Output the [x, y] coordinate of the center of the cell containing the given text.  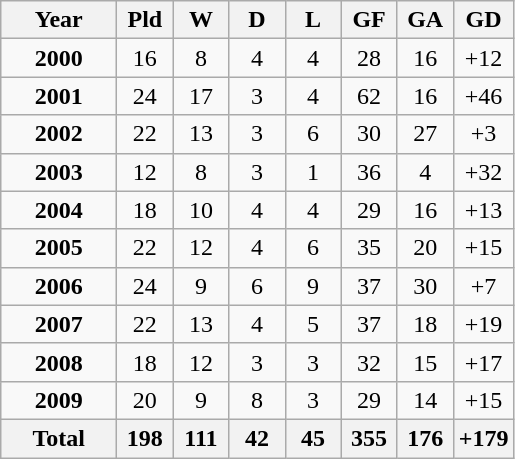
27 [425, 134]
176 [425, 438]
2006 [59, 286]
+46 [484, 96]
42 [257, 438]
+3 [484, 134]
198 [145, 438]
+19 [484, 324]
GA [425, 20]
32 [369, 362]
+12 [484, 58]
GF [369, 20]
1 [313, 172]
5 [313, 324]
W [201, 20]
2002 [59, 134]
+179 [484, 438]
+7 [484, 286]
+17 [484, 362]
35 [369, 248]
+13 [484, 210]
Pld [145, 20]
2005 [59, 248]
2007 [59, 324]
L [313, 20]
Year [59, 20]
15 [425, 362]
2004 [59, 210]
355 [369, 438]
GD [484, 20]
36 [369, 172]
17 [201, 96]
2009 [59, 400]
10 [201, 210]
2008 [59, 362]
2000 [59, 58]
D [257, 20]
111 [201, 438]
2003 [59, 172]
Total [59, 438]
2001 [59, 96]
28 [369, 58]
+32 [484, 172]
62 [369, 96]
14 [425, 400]
45 [313, 438]
